Scan for the cell matching the given text and deliver its [x, y] coordinate at center. 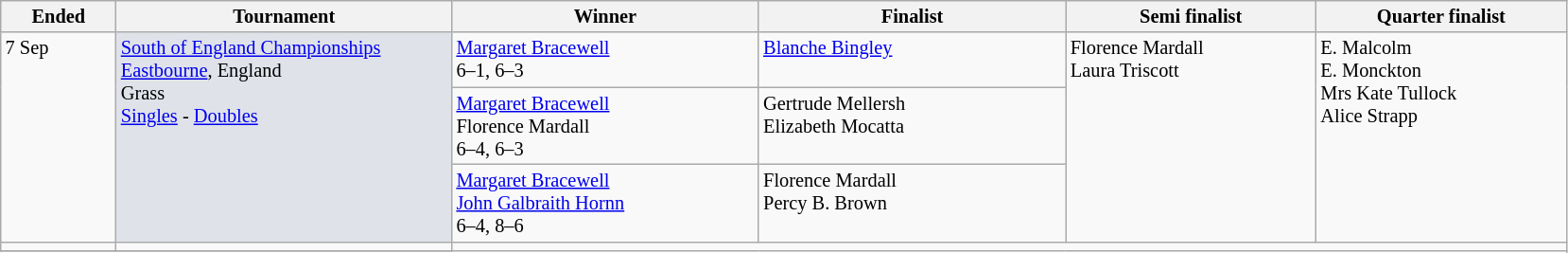
Quarter finalist [1441, 16]
Gertrude Mellersh Elizabeth Mocatta [912, 126]
7 Sep [59, 136]
Florence Mardall Percy B. Brown [912, 203]
Semi finalist [1192, 16]
Tournament [284, 16]
Florence Mardall Laura Triscott [1192, 136]
South of England ChampionshipsEastbourne, EnglandGrassSingles - Doubles [284, 136]
Margaret Bracewell6–1, 6–3 [605, 60]
E. Malcolm E. MoncktonMrs Kate Tullock Alice Strapp [1441, 136]
Margaret Bracewell Florence Mardall6–4, 6–3 [605, 126]
Finalist [912, 16]
Blanche Bingley [912, 60]
Winner [605, 16]
Margaret Bracewell John Galbraith Hornn 6–4, 8–6 [605, 203]
Ended [59, 16]
